Provide the (X, Y) coordinate of the cell's center where the given text is located.  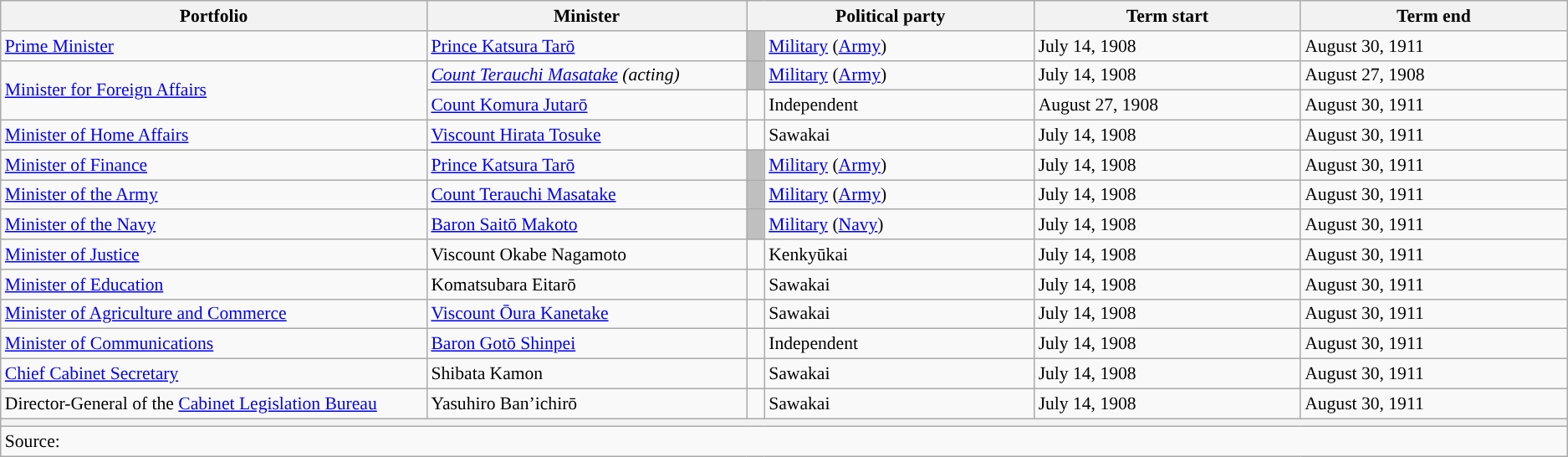
Viscount Ōura Kanetake (586, 314)
Term start (1167, 16)
Minister of Home Affairs (214, 136)
Military (Navy) (899, 225)
Director-General of the Cabinet Legislation Bureau (214, 403)
Viscount Hirata Tosuke (586, 136)
Minister for Foreign Affairs (214, 90)
Yasuhiro Ban’ichirō (586, 403)
Minister of the Navy (214, 225)
Kenkyūkai (899, 254)
Term end (1433, 16)
Chief Cabinet Secretary (214, 374)
Portfolio (214, 16)
Viscount Okabe Nagamoto (586, 254)
Shibata Kamon (586, 374)
Minister of the Army (214, 195)
Minister of Finance (214, 165)
Count Terauchi Masatake (acting) (586, 75)
Minister of Justice (214, 254)
Political party (891, 16)
Minister of Communications (214, 344)
Count Komura Jutarō (586, 105)
Prime Minister (214, 46)
Source: (784, 442)
Komatsubara Eitarō (586, 285)
Baron Saitō Makoto (586, 225)
Minister (586, 16)
Minister of Education (214, 285)
Count Terauchi Masatake (586, 195)
Minister of Agriculture and Commerce (214, 314)
Baron Gotō Shinpei (586, 344)
